Extract the (X, Y) coordinate from the center of the cell holding the provided text.  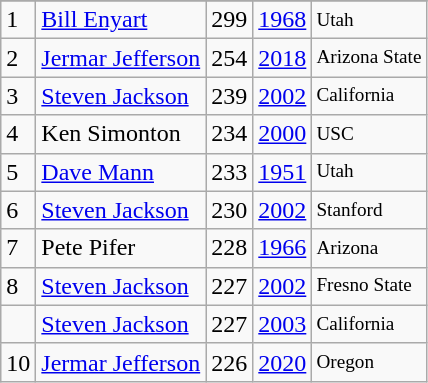
234 (230, 134)
1 (18, 20)
Bill Enyart (121, 20)
6 (18, 210)
Arizona State (369, 58)
299 (230, 20)
Arizona (369, 248)
Oregon (369, 362)
254 (230, 58)
2003 (282, 324)
Fresno State (369, 286)
2018 (282, 58)
Dave Mann (121, 172)
USC (369, 134)
233 (230, 172)
7 (18, 248)
1968 (282, 20)
228 (230, 248)
2000 (282, 134)
Pete Pifer (121, 248)
10 (18, 362)
Stanford (369, 210)
2020 (282, 362)
Ken Simonton (121, 134)
239 (230, 96)
2 (18, 58)
3 (18, 96)
8 (18, 286)
1951 (282, 172)
226 (230, 362)
5 (18, 172)
1966 (282, 248)
230 (230, 210)
4 (18, 134)
